From the cell containing the given text, extract its center point as [x, y] coordinate. 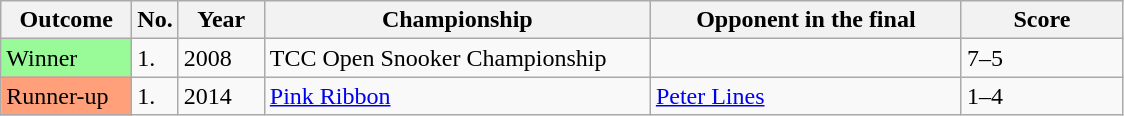
Winner [66, 58]
Pink Ribbon [457, 96]
Outcome [66, 20]
2008 [221, 58]
2014 [221, 96]
Peter Lines [806, 96]
Runner-up [66, 96]
Year [221, 20]
1–4 [1042, 96]
Score [1042, 20]
No. [155, 20]
7–5 [1042, 58]
Opponent in the final [806, 20]
TCC Open Snooker Championship [457, 58]
Championship [457, 20]
